Locate the cell with the specified text and output its (X, Y) center coordinate. 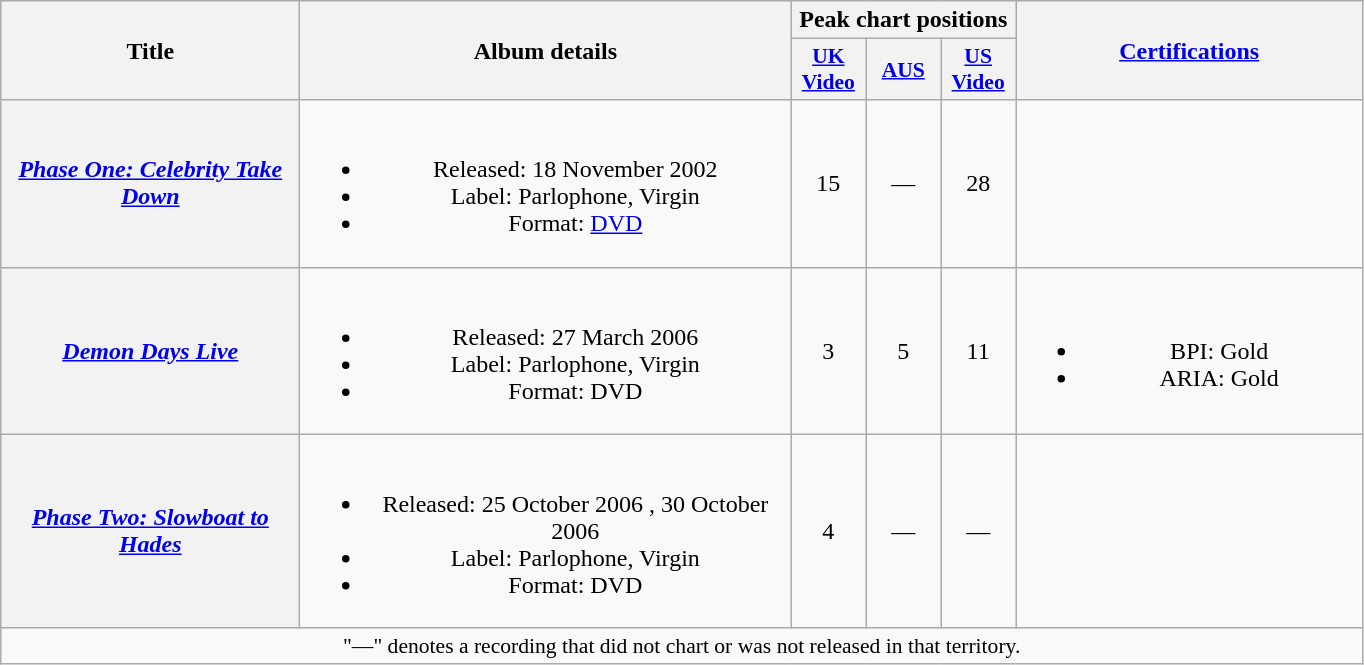
11 (978, 350)
Peak chart positions (904, 20)
UKVideo (828, 70)
USVideo (978, 70)
Title (150, 50)
28 (978, 184)
Released: 25 October 2006 , 30 October 2006 Label: Parlophone, VirginFormat: DVD (546, 531)
Phase One: Celebrity Take Down (150, 184)
Album details (546, 50)
"—" denotes a recording that did not chart or was not released in that territory. (682, 646)
Released: 27 March 2006 Label: Parlophone, VirginFormat: DVD (546, 350)
Certifications (1190, 50)
AUS (904, 70)
4 (828, 531)
15 (828, 184)
3 (828, 350)
5 (904, 350)
Demon Days Live (150, 350)
Released: 18 November 2002 Label: Parlophone, VirginFormat: DVD (546, 184)
Phase Two: Slowboat to Hades (150, 531)
BPI: GoldARIA: Gold (1190, 350)
